For the text-containing cell, return its midpoint in (X, Y) coordinate format. 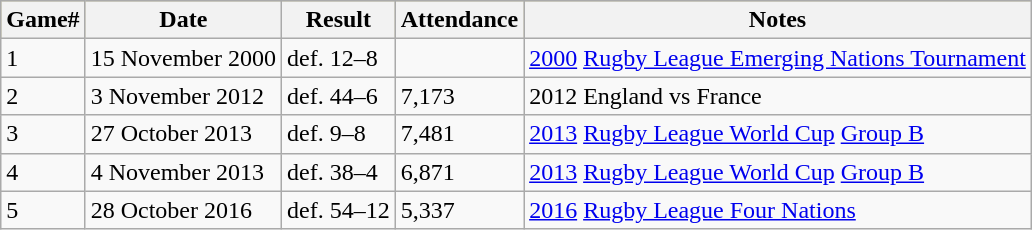
def. 9–8 (338, 134)
28 October 2016 (183, 210)
3 (43, 134)
3 November 2012 (183, 96)
2000 Rugby League Emerging Nations Tournament (778, 58)
def. 12–8 (338, 58)
def. 44–6 (338, 96)
2016 Rugby League Four Nations (778, 210)
def. 54–12 (338, 210)
Date (183, 20)
Result (338, 20)
4 November 2013 (183, 172)
5 (43, 210)
4 (43, 172)
1 (43, 58)
Attendance (459, 20)
2012 England vs France (778, 96)
6,871 (459, 172)
15 November 2000 (183, 58)
Game# (43, 20)
2 (43, 96)
27 October 2013 (183, 134)
5,337 (459, 210)
7,481 (459, 134)
def. 38–4 (338, 172)
7,173 (459, 96)
Notes (778, 20)
